Locate the cell with the specified text and output its (X, Y) center coordinate. 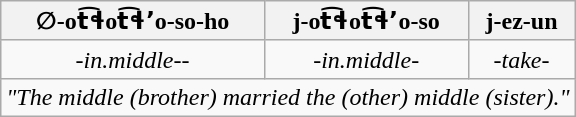
-take- (522, 59)
j-ez-un (522, 21)
j-ot͡ɬot͡ɬʼo-so (366, 21)
"The middle (brother) married the (other) middle (sister)." (288, 97)
∅-ot͡ɬot͡ɬʼo-so-ho (132, 21)
-in.middle- (366, 59)
-in.middle-- (132, 59)
